Output the [X, Y] coordinate of the center of the cell containing the given text.  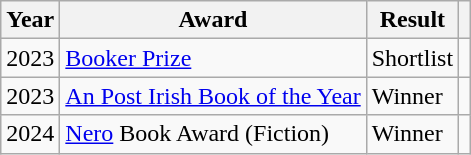
Nero Book Award (Fiction) [213, 134]
Booker Prize [213, 58]
An Post Irish Book of the Year [213, 96]
Award [213, 20]
Result [412, 20]
2024 [30, 134]
Year [30, 20]
Shortlist [412, 58]
